Extract the [x, y] coordinate from the center of the cell holding the provided text.  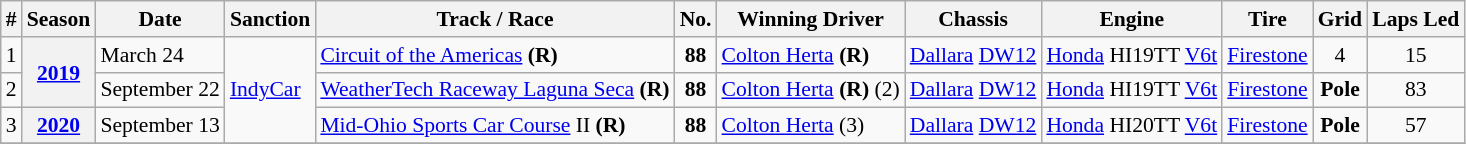
83 [1416, 90]
Winning Driver [811, 19]
1 [12, 55]
Circuit of the Americas (R) [494, 55]
Laps Led [1416, 19]
2 [12, 90]
March 24 [160, 55]
Track / Race [494, 19]
2020 [59, 126]
2019 [59, 72]
September 22 [160, 90]
Colton Herta (3) [811, 126]
Sanction [270, 19]
WeatherTech Raceway Laguna Seca (R) [494, 90]
Season [59, 19]
Colton Herta (R) [811, 55]
15 [1416, 55]
57 [1416, 126]
Date [160, 19]
3 [12, 126]
Mid-Ohio Sports Car Course II (R) [494, 126]
Colton Herta (R) (2) [811, 90]
4 [1340, 55]
No. [696, 19]
Tire [1267, 19]
Grid [1340, 19]
Chassis [974, 19]
September 13 [160, 126]
# [12, 19]
IndyCar [270, 90]
Engine [1132, 19]
Honda HI20TT V6t [1132, 126]
